Extract the (X, Y) coordinate from the center of the cell holding the provided text.  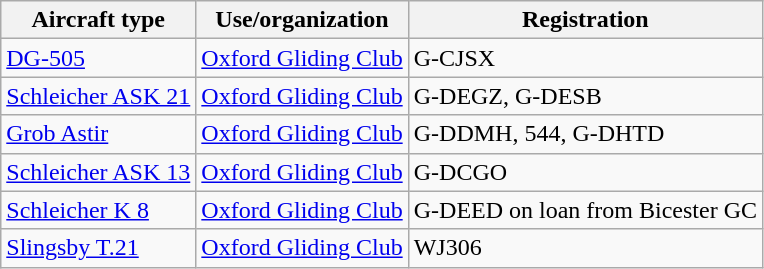
G-DEED on loan from Bicester GC (585, 210)
Use/organization (302, 20)
WJ306 (585, 248)
Schleicher ASK 21 (98, 96)
G-DEGZ, G-DESB (585, 96)
DG-505 (98, 58)
Grob Astir (98, 134)
Registration (585, 20)
Schleicher ASK 13 (98, 172)
Aircraft type (98, 20)
G-DCGO (585, 172)
Schleicher K 8 (98, 210)
G-DDMH, 544, G-DHTD (585, 134)
G-CJSX (585, 58)
Slingsby T.21 (98, 248)
